From the cell containing the given text, extract its center point as (x, y) coordinate. 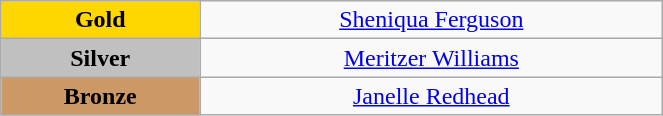
Gold (100, 20)
Silver (100, 58)
Bronze (100, 96)
Meritzer Williams (432, 58)
Janelle Redhead (432, 96)
Sheniqua Ferguson (432, 20)
